Extract the (X, Y) coordinate from the center of the cell holding the provided text.  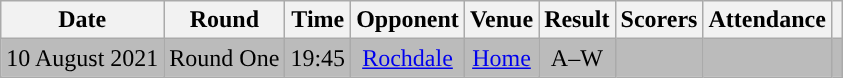
Venue (501, 20)
Round One (224, 58)
10 August 2021 (82, 58)
Date (82, 20)
Result (577, 20)
Attendance (767, 20)
Round (224, 20)
Home (501, 58)
Rochdale (408, 58)
19:45 (318, 58)
Time (318, 20)
A–W (577, 58)
Opponent (408, 20)
Scorers (659, 20)
